Locate the cell with the specified text and output its (X, Y) center coordinate. 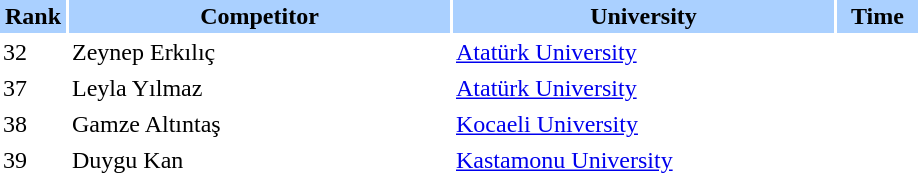
Leyla Yılmaz (260, 88)
Competitor (260, 16)
32 (33, 52)
37 (33, 88)
Rank (33, 16)
University (644, 16)
Gamze Altıntaş (260, 124)
Kocaeli University (644, 124)
38 (33, 124)
Time (878, 16)
Zeynep Erkılıç (260, 52)
